Capture the cell that displays the provided text and extract its (x, y) central coordinate. 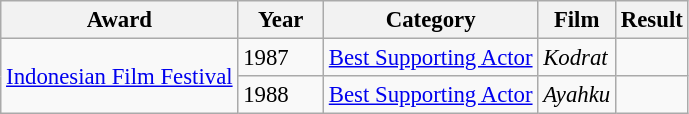
Kodrat (577, 58)
Ayahku (577, 95)
1987 (281, 58)
Award (120, 20)
Category (430, 20)
Indonesian Film Festival (120, 76)
Film (577, 20)
Result (652, 20)
Year (281, 20)
1988 (281, 95)
